From the cell containing the given text, extract its center point as [x, y] coordinate. 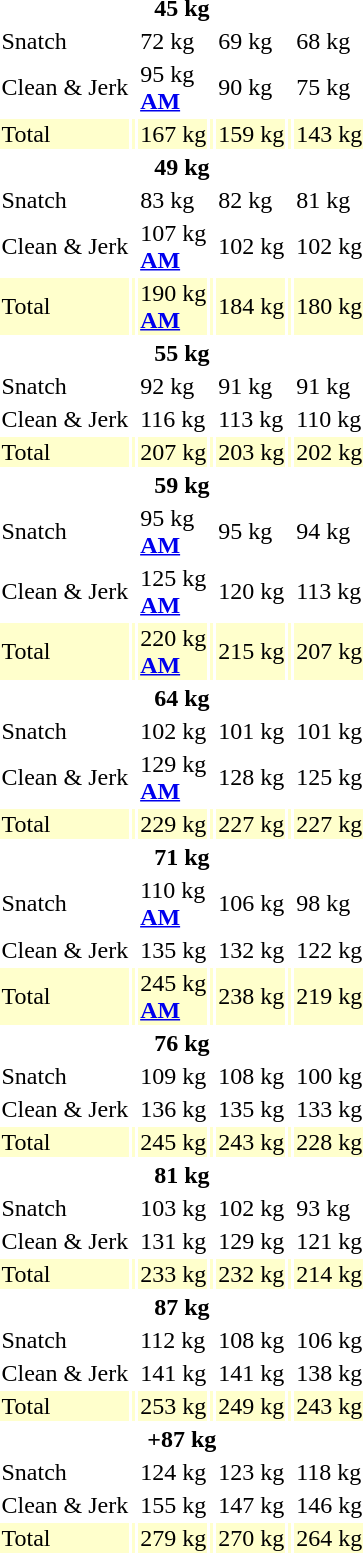
120 kg [252, 592]
159 kg [252, 134]
113 kg [252, 419]
125 kgAM [174, 592]
91 kg [252, 386]
128 kg [252, 778]
249 kg [252, 1406]
207 kg [174, 452]
245 kg [174, 1142]
279 kg [174, 1538]
101 kg [252, 731]
220 kgAM [174, 652]
203 kg [252, 452]
106 kg [252, 904]
227 kg [252, 824]
167 kg [174, 134]
129 kgAM [174, 778]
229 kg [174, 824]
112 kg [174, 1340]
107 kgAM [174, 246]
72 kg [174, 41]
270 kg [252, 1538]
253 kg [174, 1406]
116 kg [174, 419]
129 kg [252, 1241]
83 kg [174, 200]
109 kg [174, 1076]
238 kg [252, 996]
243 kg [252, 1142]
82 kg [252, 200]
190 kgAM [174, 306]
232 kg [252, 1274]
95 kg [252, 532]
184 kg [252, 306]
92 kg [174, 386]
123 kg [252, 1472]
136 kg [174, 1109]
245 kgAM [174, 996]
110 kgAM [174, 904]
124 kg [174, 1472]
103 kg [174, 1208]
147 kg [252, 1505]
233 kg [174, 1274]
132 kg [252, 950]
155 kg [174, 1505]
90 kg [252, 88]
215 kg [252, 652]
69 kg [252, 41]
131 kg [174, 1241]
